Extract the [x, y] coordinate from the center of the cell holding the provided text.  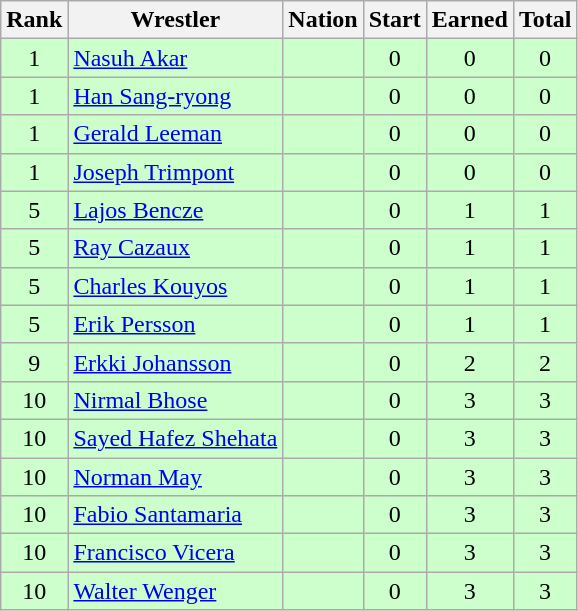
Walter Wenger [176, 591]
Lajos Bencze [176, 210]
Erik Persson [176, 324]
Han Sang-ryong [176, 96]
Joseph Trimpont [176, 172]
Nation [323, 20]
Wrestler [176, 20]
Charles Kouyos [176, 286]
Nasuh Akar [176, 58]
9 [34, 362]
Sayed Hafez Shehata [176, 438]
Francisco Vicera [176, 553]
Rank [34, 20]
Fabio Santamaria [176, 515]
Total [545, 20]
Norman May [176, 477]
Erkki Johansson [176, 362]
Gerald Leeman [176, 134]
Nirmal Bhose [176, 400]
Ray Cazaux [176, 248]
Start [394, 20]
Earned [470, 20]
